Capture the cell that displays the provided text and extract its [x, y] central coordinate. 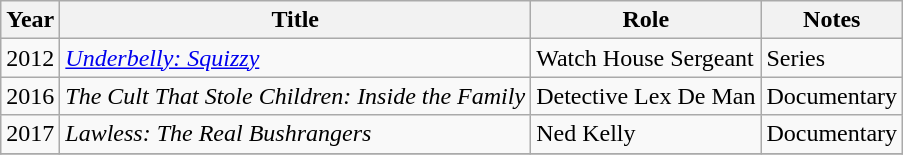
Notes [832, 20]
2012 [30, 58]
2017 [30, 134]
Role [646, 20]
Series [832, 58]
Ned Kelly [646, 134]
Detective Lex De Man [646, 96]
The Cult That Stole Children: Inside the Family [296, 96]
2016 [30, 96]
Title [296, 20]
Underbelly: Squizzy [296, 58]
Year [30, 20]
Lawless: The Real Bushrangers [296, 134]
Watch House Sergeant [646, 58]
